Detect which cell encompasses the target text, then output its (X, Y) center coordinate. 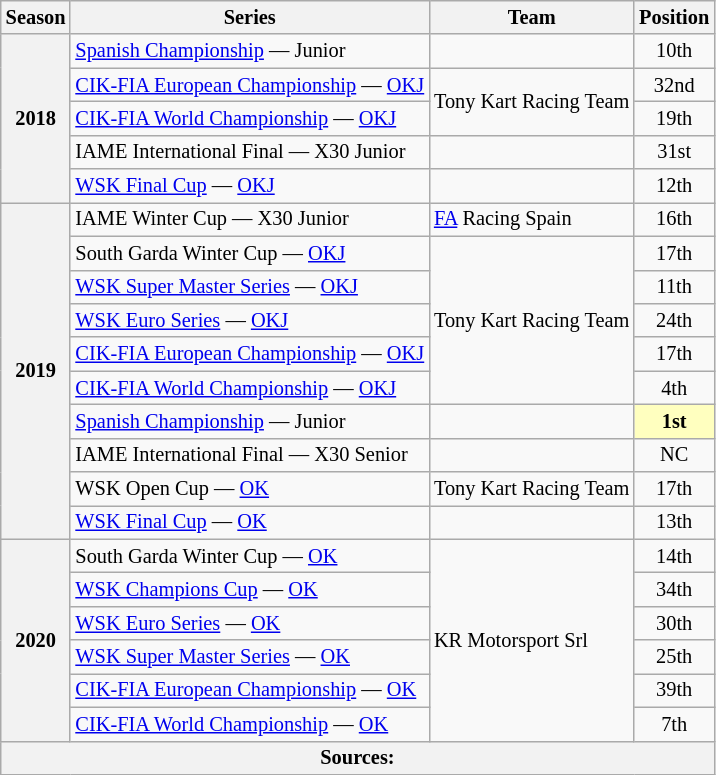
WSK Final Cup — OK (250, 522)
WSK Euro Series — OKJ (250, 320)
IAME Winter Cup — X30 Junior (250, 219)
25th (674, 657)
Position (674, 17)
CIK-FIA World Championship — OK (250, 724)
Sources: (358, 758)
CIK-FIA European Championship — OK (250, 690)
30th (674, 623)
Team (532, 17)
FA Racing Spain (532, 219)
WSK Euro Series — OK (250, 623)
NC (674, 455)
IAME International Final — X30 Junior (250, 152)
WSK Super Master Series — OK (250, 657)
2018 (36, 118)
South Garda Winter Cup — OK (250, 556)
IAME International Final — X30 Senior (250, 455)
13th (674, 522)
KR Motorsport Srl (532, 640)
7th (674, 724)
WSK Final Cup — OKJ (250, 186)
11th (674, 287)
19th (674, 118)
1st (674, 421)
2020 (36, 640)
Season (36, 17)
Series (250, 17)
2019 (36, 370)
4th (674, 388)
32nd (674, 85)
WSK Open Cup — OK (250, 489)
16th (674, 219)
10th (674, 51)
12th (674, 186)
39th (674, 690)
31st (674, 152)
14th (674, 556)
WSK Champions Cup — OK (250, 589)
34th (674, 589)
WSK Super Master Series — OKJ (250, 287)
24th (674, 320)
South Garda Winter Cup — OKJ (250, 253)
